Detect which cell encompasses the target text, then output its (X, Y) center coordinate. 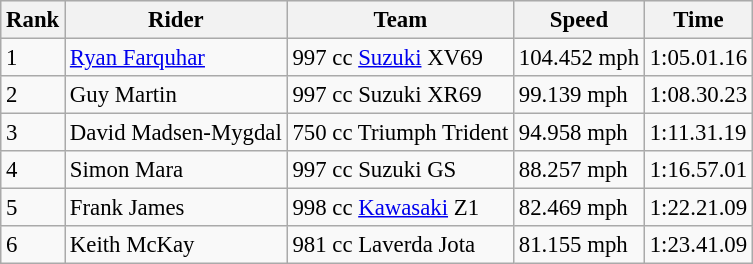
997 cc Suzuki XR69 (400, 95)
997 cc Suzuki GS (400, 170)
Speed (580, 20)
Guy Martin (176, 95)
2 (33, 95)
1 (33, 58)
1:08.30.23 (698, 95)
750 cc Triumph Trident (400, 133)
Team (400, 20)
Rank (33, 20)
4 (33, 170)
998 cc Kawasaki Z1 (400, 208)
997 cc Suzuki XV69 (400, 58)
Keith McKay (176, 245)
1:22.21.09 (698, 208)
981 cc Laverda Jota (400, 245)
5 (33, 208)
David Madsen-Mygdal (176, 133)
1:11.31.19 (698, 133)
94.958 mph (580, 133)
Time (698, 20)
Rider (176, 20)
Ryan Farquhar (176, 58)
82.469 mph (580, 208)
3 (33, 133)
Simon Mara (176, 170)
104.452 mph (580, 58)
1:05.01.16 (698, 58)
1:23.41.09 (698, 245)
88.257 mph (580, 170)
6 (33, 245)
Frank James (176, 208)
81.155 mph (580, 245)
99.139 mph (580, 95)
1:16.57.01 (698, 170)
